Return [x, y] of the center of cell containing provided text 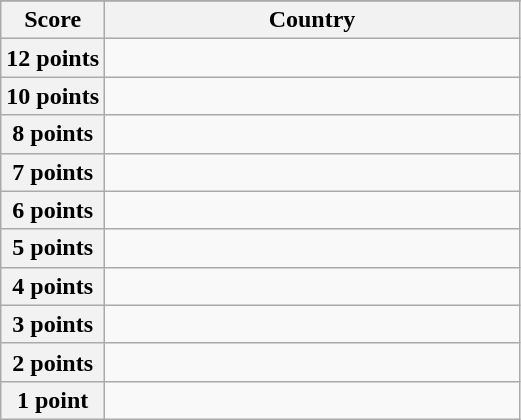
Score [53, 20]
4 points [53, 286]
8 points [53, 134]
5 points [53, 248]
2 points [53, 362]
3 points [53, 324]
6 points [53, 210]
10 points [53, 96]
Country [312, 20]
1 point [53, 400]
7 points [53, 172]
12 points [53, 58]
